From the cell containing the given text, extract its center point as [X, Y] coordinate. 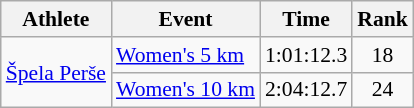
18 [382, 55]
Athlete [56, 19]
Time [306, 19]
1:01:12.3 [306, 55]
2:04:12.7 [306, 90]
Women's 5 km [186, 55]
Event [186, 19]
Špela Perše [56, 72]
Women's 10 km [186, 90]
Rank [382, 19]
24 [382, 90]
